For the text-containing cell, return its midpoint in [x, y] coordinate format. 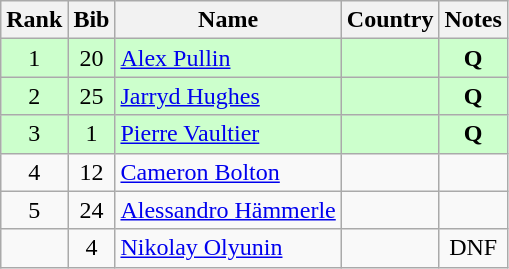
Jarryd Hughes [228, 96]
Alessandro Hämmerle [228, 210]
Country [390, 20]
25 [92, 96]
Name [228, 20]
12 [92, 172]
Alex Pullin [228, 58]
DNF [473, 248]
20 [92, 58]
3 [34, 134]
Pierre Vaultier [228, 134]
Rank [34, 20]
2 [34, 96]
Nikolay Olyunin [228, 248]
Notes [473, 20]
Bib [92, 20]
Cameron Bolton [228, 172]
5 [34, 210]
24 [92, 210]
